Return the (x, y) coordinate for the center point of the cell that contains the specified text.  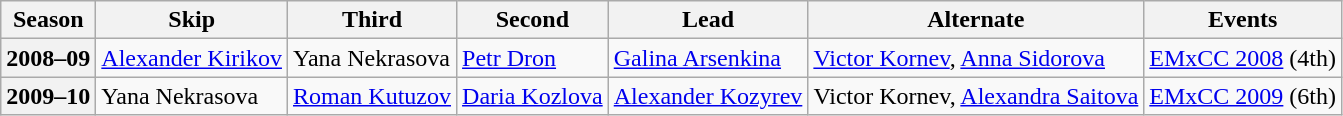
Petr Dron (533, 58)
Alternate (976, 20)
Alexander Kozyrev (708, 96)
Victor Kornev, Anna Sidorova (976, 58)
Lead (708, 20)
Season (48, 20)
2008–09 (48, 58)
Events (1243, 20)
Victor Kornev, Alexandra Saitova (976, 96)
Third (372, 20)
EMxCC 2008 (4th) (1243, 58)
EMxCC 2009 (6th) (1243, 96)
Second (533, 20)
Daria Kozlova (533, 96)
Roman Kutuzov (372, 96)
Galina Arsenkina (708, 58)
2009–10 (48, 96)
Skip (192, 20)
Alexander Kirikov (192, 58)
